Return the [X, Y] coordinate for the center point of the cell that contains the specified text.  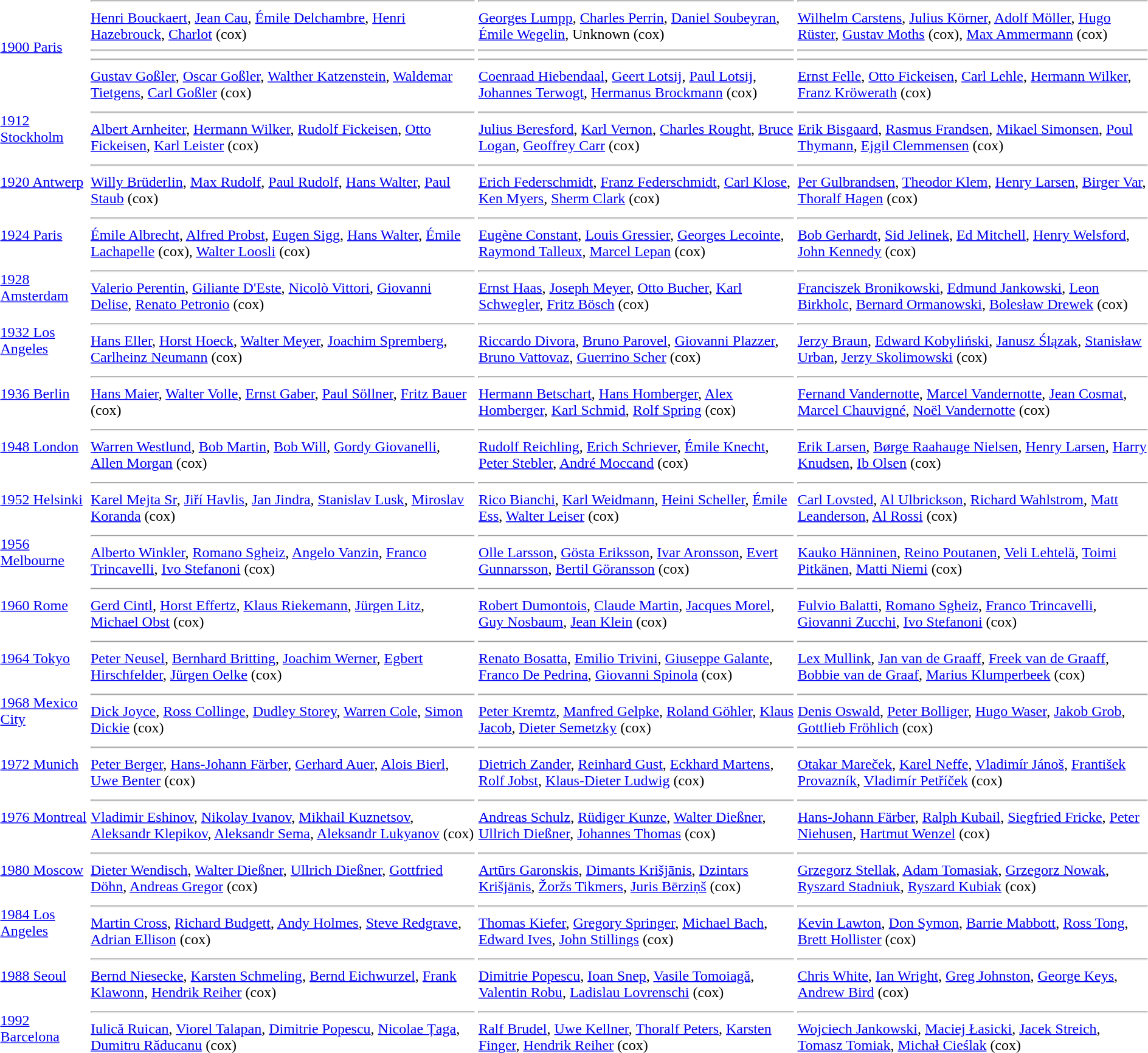
Dieter Wendisch, Walter Dießner, Ullrich Dießner, Gottfried Döhn, Andreas Gregor (cox) [282, 870]
Olle Larsson, Gösta Eriksson, Ivar Aronsson, Evert Gunnarsson, Bertil Göransson (cox) [636, 552]
Peter Berger, Hans-Johann Färber, Gerhard Auer, Alois Bierl, Uwe Benter (cox) [282, 764]
Émile Albrecht, Alfred Probst, Eugen Sigg, Hans Walter, Émile Lachapelle (cox), Walter Loosli (cox) [282, 235]
Dietrich Zander, Reinhard Gust, Eckhard Martens, Rolf Jobst, Klaus-Dieter Ludwig (cox) [636, 764]
Erich Federschmidt, Franz Federschmidt, Carl Klose, Ken Myers, Sherm Clark (cox) [636, 182]
Dick Joyce, Ross Collinge, Dudley Storey, Warren Cole, Simon Dickie (cox) [282, 711]
Rico Bianchi, Karl Weidmann, Heini Scheller, Émile Ess, Walter Leiser (cox) [636, 499]
Hermann Betschart, Hans Homberger, Alex Homberger, Karl Schmid, Rolf Spring (cox) [636, 394]
Bernd Niesecke, Karsten Schmeling, Bernd Eichwurzel, Frank Klawonn, Hendrik Reiher (cox) [282, 976]
Andreas Schulz, Rüdiger Kunze, Walter Dießner, Ullrich Dießner, Johannes Thomas (cox) [636, 817]
Warren Westlund, Bob Martin, Bob Will, Gordy Giovanelli, Allen Morgan (cox) [282, 447]
Willy Brüderlin, Max Rudolf, Paul Rudolf, Hans Walter, Paul Staub (cox) [282, 182]
Thomas Kiefer, Gregory Springer, Michael Bach, Edward Ives, John Stillings (cox) [636, 923]
Alberto Winkler, Romano Sgheiz, Angelo Vanzin, Franco Trincavelli, Ivo Stefanoni (cox) [282, 552]
Riccardo Divora, Bruno Parovel, Giovanni Plazzer, Bruno Vattovaz, Guerrino Scher (cox) [636, 341]
Albert Arnheiter, Hermann Wilker, Rudolf Fickeisen, Otto Fickeisen, Karl Leister (cox) [282, 129]
Renato Bosatta, Emilio Trivini, Giuseppe Galante, Franco De Pedrina, Giovanni Spinola (cox) [636, 658]
Gerd Cintl, Horst Effertz, Klaus Riekemann, Jürgen Litz, Michael Obst (cox) [282, 605]
Dimitrie Popescu, Ioan Snep, Vasile Tomoiagă, Valentin Robu, Ladislau Lovrenschi (cox) [636, 976]
Eugène Constant, Louis Gressier, Georges Lecointe, Raymond Talleux, Marcel Lepan (cox) [636, 235]
Karel Mejta Sr, Jiří Havlis, Jan Jindra, Stanislav Lusk, Miroslav Koranda (cox) [282, 499]
Hans Maier, Walter Volle, Ernst Gaber, Paul Söllner, Fritz Bauer (cox) [282, 394]
Valerio Perentin, Giliante D'Este, Nicolò Vittori, Giovanni Delise, Renato Petronio (cox) [282, 288]
Artūrs Garonskis, Dimants Krišjānis, Dzintars Krišjānis, Žoržs Tikmers, Juris Bērziņš (cox) [636, 870]
Ernst Haas, Joseph Meyer, Otto Bucher, Karl Schwegler, Fritz Bösch (cox) [636, 288]
Robert Dumontois, Claude Martin, Jacques Morel, Guy Nosbaum, Jean Klein (cox) [636, 605]
Martin Cross, Richard Budgett, Andy Holmes, Steve Redgrave, Adrian Ellison (cox) [282, 923]
Julius Beresford, Karl Vernon, Charles Rought, Bruce Logan, Geoffrey Carr (cox) [636, 129]
Hans Eller, Horst Hoeck, Walter Meyer, Joachim Spremberg, Carlheinz Neumann (cox) [282, 341]
Vladimir Eshinov, Nikolay Ivanov, Mikhail Kuznetsov, Aleksandr Klepikov, Aleksandr Sema, Aleksandr Lukyanov (cox) [282, 817]
Rudolf Reichling, Erich Schriever, Émile Knecht, Peter Stebler, André Moccand (cox) [636, 447]
Peter Neusel, Bernhard Britting, Joachim Werner, Egbert Hirschfelder, Jürgen Oelke (cox) [282, 658]
Peter Kremtz, Manfred Gelpke, Roland Göhler, Klaus Jacob, Dieter Semetzky (cox) [636, 711]
